Return [X, Y] of the center of cell containing provided text 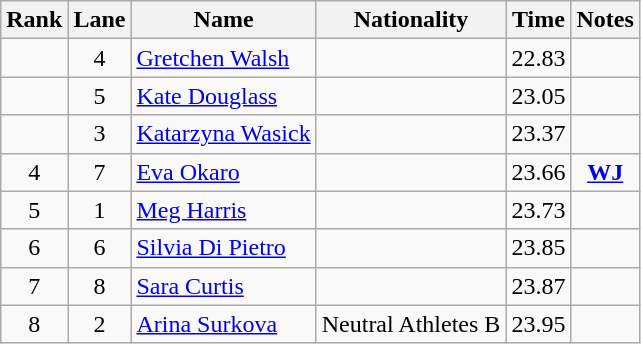
2 [100, 324]
23.66 [538, 172]
Sara Curtis [224, 286]
Nationality [411, 20]
23.85 [538, 248]
Name [224, 20]
23.87 [538, 286]
1 [100, 210]
Notes [605, 20]
Silvia Di Pietro [224, 248]
Rank [34, 20]
23.05 [538, 96]
23.95 [538, 324]
Kate Douglass [224, 96]
3 [100, 134]
Eva Okaro [224, 172]
Arina Surkova [224, 324]
Meg Harris [224, 210]
Neutral Athletes B [411, 324]
Time [538, 20]
Lane [100, 20]
22.83 [538, 58]
WJ [605, 172]
23.37 [538, 134]
Gretchen Walsh [224, 58]
Katarzyna Wasick [224, 134]
23.73 [538, 210]
